Return the (X, Y) coordinate for the center point of the cell that contains the specified text.  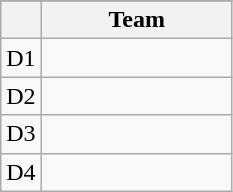
D4 (21, 172)
D1 (21, 58)
D2 (21, 96)
Team (136, 20)
D3 (21, 134)
